Search for the cell housing the specified text and yield its [X, Y] center coordinate. 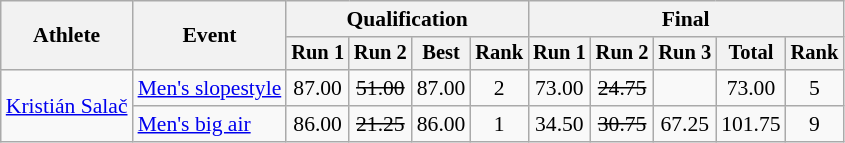
Run 3 [684, 54]
51.00 [380, 88]
Qualification [407, 19]
Athlete [67, 36]
Final [686, 19]
9 [815, 124]
Best [442, 54]
Men's slopestyle [210, 88]
Total [750, 54]
5 [815, 88]
21.25 [380, 124]
1 [499, 124]
24.75 [622, 88]
67.25 [684, 124]
Men's big air [210, 124]
2 [499, 88]
30.75 [622, 124]
101.75 [750, 124]
Kristián Salač [67, 106]
Event [210, 36]
34.50 [560, 124]
